Capture the cell that displays the provided text and extract its (X, Y) central coordinate. 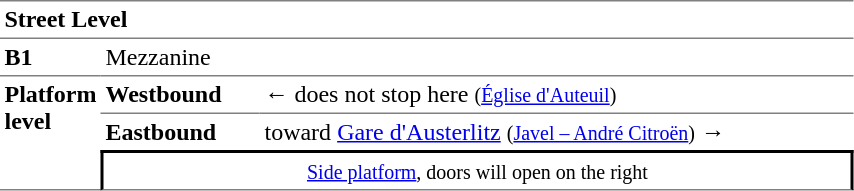
Mezzanine (478, 58)
Street Level (427, 20)
Eastbound (180, 132)
Side platform, doors will open on the right (478, 170)
Platform level (50, 133)
B1 (50, 58)
← does not stop here (Église d'Auteuil) (557, 95)
toward Gare d'Austerlitz (Javel – André Citroën) → (557, 132)
Westbound (180, 95)
